Capture the cell that displays the provided text and extract its [X, Y] central coordinate. 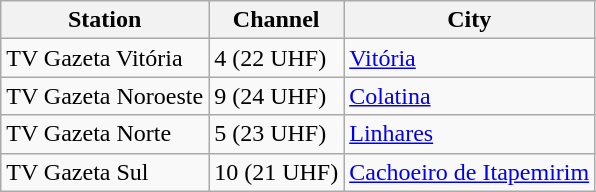
TV Gazeta Sul [105, 172]
TV Gazeta Noroeste [105, 96]
Station [105, 20]
Linhares [470, 134]
City [470, 20]
TV Gazeta Norte [105, 134]
10 (21 UHF) [276, 172]
Vitória [470, 58]
Channel [276, 20]
TV Gazeta Vitória [105, 58]
5 (23 UHF) [276, 134]
4 (22 UHF) [276, 58]
Cachoeiro de Itapemirim [470, 172]
Colatina [470, 96]
9 (24 UHF) [276, 96]
